Return (X, Y) of the center of cell containing provided text 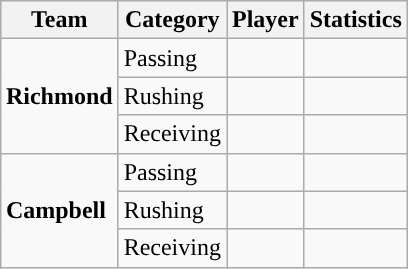
Team (59, 20)
Richmond (59, 96)
Category (172, 20)
Player (265, 20)
Campbell (59, 210)
Statistics (356, 20)
